Return the (x, y) coordinate for the center point of the cell that contains the specified text.  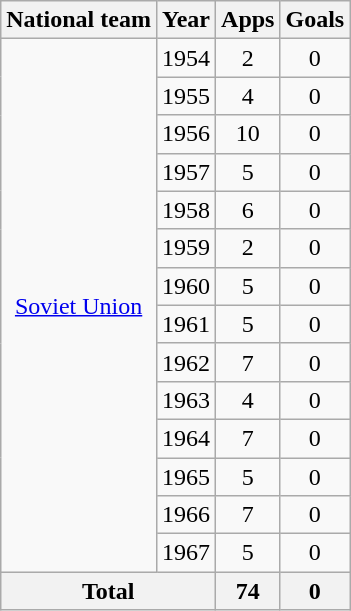
1955 (186, 96)
1965 (186, 477)
Goals (315, 20)
1958 (186, 210)
1960 (186, 286)
1962 (186, 362)
Total (108, 591)
1967 (186, 553)
6 (248, 210)
Year (186, 20)
1963 (186, 400)
Apps (248, 20)
74 (248, 591)
Soviet Union (79, 306)
1954 (186, 58)
1961 (186, 324)
National team (79, 20)
1966 (186, 515)
1959 (186, 248)
1956 (186, 134)
1964 (186, 438)
10 (248, 134)
1957 (186, 172)
